Capture the cell that displays the provided text and extract its (X, Y) central coordinate. 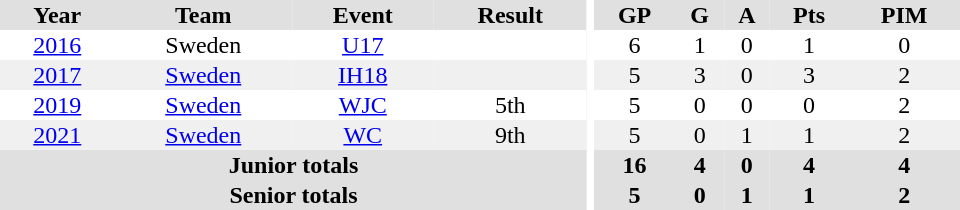
16 (635, 165)
U17 (363, 45)
GP (635, 15)
Team (204, 15)
Result (511, 15)
WC (363, 135)
G (700, 15)
PIM (904, 15)
Senior totals (294, 195)
2019 (58, 105)
6 (635, 45)
2021 (58, 135)
2016 (58, 45)
A (747, 15)
9th (511, 135)
Year (58, 15)
WJC (363, 105)
Junior totals (294, 165)
IH18 (363, 75)
Pts (810, 15)
2017 (58, 75)
5th (511, 105)
Event (363, 15)
